Return the (X, Y) coordinate for the center point of the cell that contains the specified text.  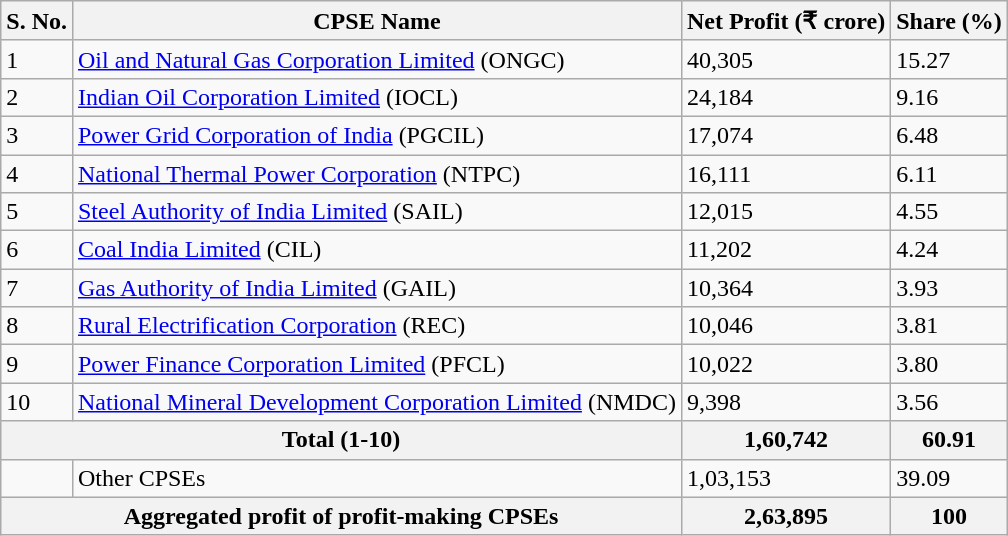
6 (37, 250)
9.16 (950, 97)
Gas Authority of India Limited (GAIL) (376, 288)
12,015 (786, 212)
Other CPSEs (376, 478)
3.81 (950, 326)
3.80 (950, 364)
Total (1-10) (342, 440)
10,364 (786, 288)
Net Profit (₹ crore) (786, 21)
Steel Authority of India Limited (SAIL) (376, 212)
39.09 (950, 478)
Coal India Limited (CIL) (376, 250)
9,398 (786, 402)
4.55 (950, 212)
60.91 (950, 440)
3.56 (950, 402)
National Thermal Power Corporation (NTPC) (376, 173)
10,022 (786, 364)
Indian Oil Corporation Limited (IOCL) (376, 97)
1 (37, 59)
24,184 (786, 97)
S. No. (37, 21)
4.24 (950, 250)
Share (%) (950, 21)
1,03,153 (786, 478)
11,202 (786, 250)
10 (37, 402)
1,60,742 (786, 440)
Oil and Natural Gas Corporation Limited (ONGC) (376, 59)
CPSE Name (376, 21)
8 (37, 326)
5 (37, 212)
9 (37, 364)
3 (37, 135)
16,111 (786, 173)
Aggregated profit of profit-making CPSEs (342, 516)
15.27 (950, 59)
100 (950, 516)
Power Finance Corporation Limited (PFCL) (376, 364)
3.93 (950, 288)
7 (37, 288)
Rural Electrification Corporation (REC) (376, 326)
National Mineral Development Corporation Limited (NMDC) (376, 402)
2 (37, 97)
6.48 (950, 135)
40,305 (786, 59)
4 (37, 173)
17,074 (786, 135)
10,046 (786, 326)
Power Grid Corporation of India (PGCIL) (376, 135)
6.11 (950, 173)
2,63,895 (786, 516)
